Pinpoint the cell where the given text exists, returning its [x, y] midpoint coordinate. 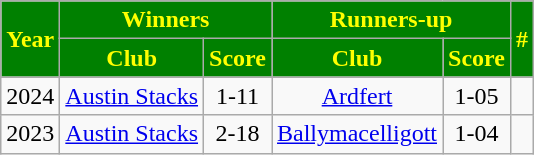
Ardfert [358, 96]
1-05 [477, 96]
2023 [30, 134]
1-04 [477, 134]
2-18 [238, 134]
Runners-up [392, 20]
Winners [166, 20]
2024 [30, 96]
Year [30, 39]
# [522, 39]
1-11 [238, 96]
Ballymacelligott [358, 134]
